Capture the cell that displays the provided text and extract its [x, y] central coordinate. 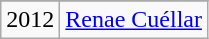
Renae Cuéllar [134, 20]
2012 [30, 20]
